Return (X, Y) of the center of cell containing provided text 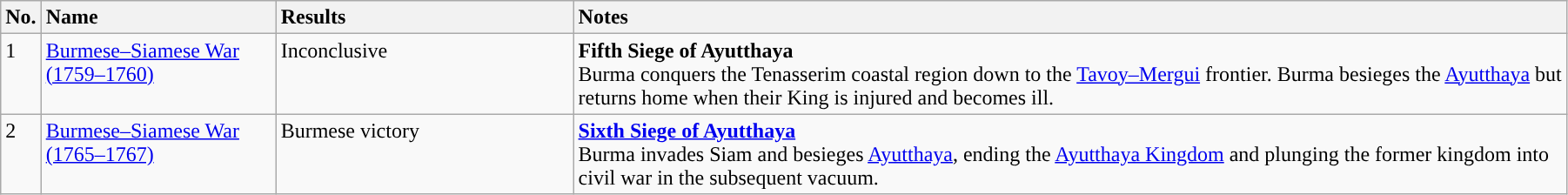
Notes (1070, 17)
Inconclusive (425, 74)
2 (21, 154)
No. (21, 17)
Burmese–Siamese War (1759–1760) (158, 74)
Burmese victory (425, 154)
1 (21, 74)
Burmese–Siamese War (1765–1767) (158, 154)
Results (425, 17)
Name (158, 17)
